Return the (x, y) coordinate for the center point of the cell that contains the specified text.  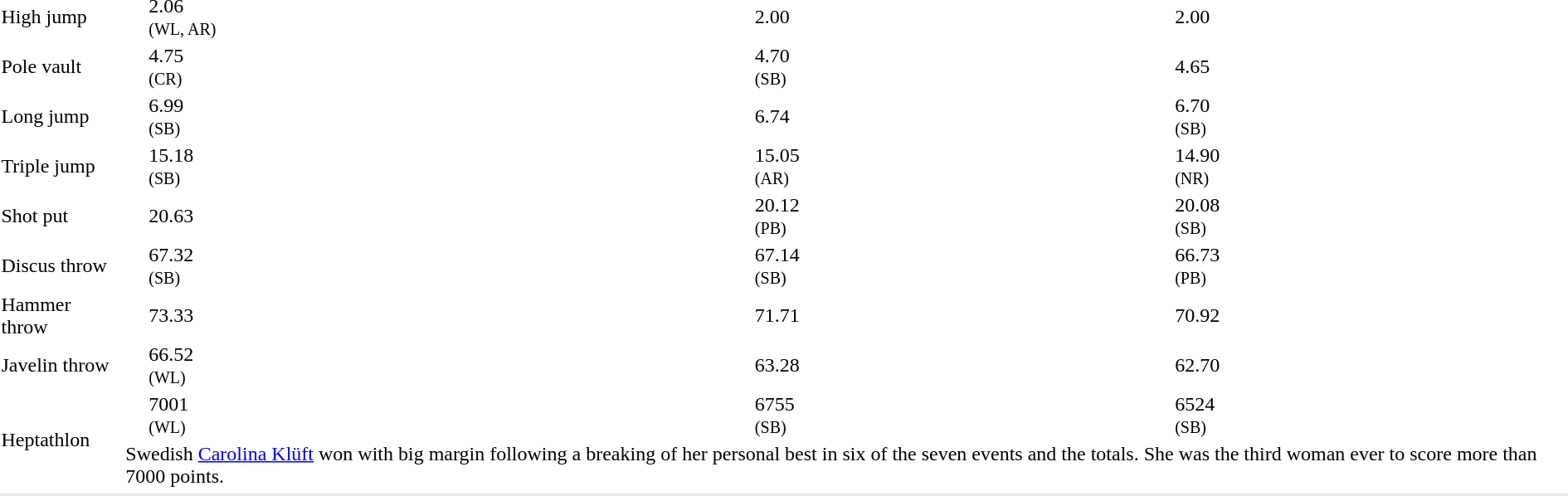
73.33 (438, 315)
62.70 (1371, 365)
20.12(PB) (951, 216)
70.92 (1371, 315)
Javelin throw (61, 365)
Heptathlon (61, 440)
Shot put (61, 216)
63.28 (951, 365)
71.71 (951, 315)
Long jump (61, 116)
Triple jump (61, 166)
67.14(SB) (951, 265)
Pole vault (61, 66)
14.90(NR) (1371, 166)
6.99(SB) (438, 116)
4.75(CR) (438, 66)
15.18(SB) (438, 166)
4.65 (1371, 66)
6524(SB) (1371, 415)
20.08(SB) (1371, 216)
6.70(SB) (1371, 116)
66.52(WL) (438, 365)
15.05(AR) (951, 166)
4.70(SB) (951, 66)
Hammer throw (61, 315)
20.63 (438, 216)
6755(SB) (951, 415)
7001(WL) (438, 415)
Discus throw (61, 265)
67.32(SB) (438, 265)
66.73(PB) (1371, 265)
6.74 (951, 116)
